Identify which cell holds the provided text, then report its [x, y] central coordinate. 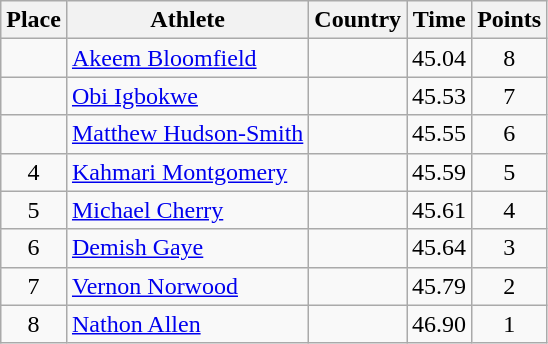
45.59 [440, 172]
2 [510, 286]
Michael Cherry [187, 210]
Akeem Bloomfield [187, 58]
46.90 [440, 324]
45.79 [440, 286]
3 [510, 248]
Time [440, 20]
Kahmari Montgomery [187, 172]
Matthew Hudson-Smith [187, 134]
Demish Gaye [187, 248]
Obi Igbokwe [187, 96]
Place [34, 20]
Points [510, 20]
45.53 [440, 96]
Athlete [187, 20]
Country [358, 20]
45.61 [440, 210]
1 [510, 324]
45.55 [440, 134]
Vernon Norwood [187, 286]
45.64 [440, 248]
Nathon Allen [187, 324]
45.04 [440, 58]
